Capture the cell that displays the provided text and extract its (X, Y) central coordinate. 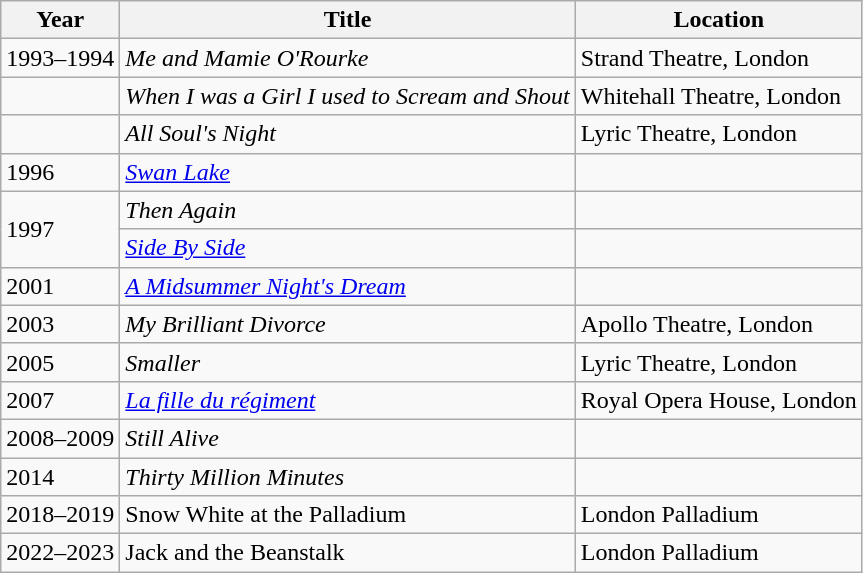
Then Again (348, 210)
My Brilliant Divorce (348, 324)
Jack and the Beanstalk (348, 553)
La fille du régiment (348, 400)
Year (60, 20)
Title (348, 20)
Side By Side (348, 248)
2008–2009 (60, 438)
2007 (60, 400)
2014 (60, 477)
Strand Theatre, London (718, 58)
When I was a Girl I used to Scream and Shout (348, 96)
Thirty Million Minutes (348, 477)
Smaller (348, 362)
1996 (60, 172)
2018–2019 (60, 515)
2001 (60, 286)
Still Alive (348, 438)
All Soul's Night (348, 134)
Whitehall Theatre, London (718, 96)
2022–2023 (60, 553)
2005 (60, 362)
Location (718, 20)
1997 (60, 229)
2003 (60, 324)
1993–1994 (60, 58)
Snow White at the Palladium (348, 515)
A Midsummer Night's Dream (348, 286)
Apollo Theatre, London (718, 324)
Swan Lake (348, 172)
Me and Mamie O'Rourke (348, 58)
Royal Opera House, London (718, 400)
